Provide the [X, Y] coordinate of the cell's center where the given text is located.  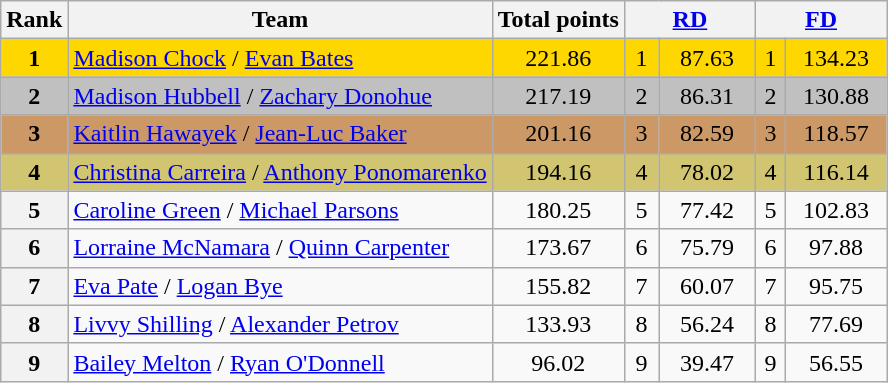
201.16 [558, 134]
Eva Pate / Logan Bye [280, 286]
130.88 [836, 96]
221.86 [558, 58]
133.93 [558, 324]
95.75 [836, 286]
Madison Hubbell / Zachary Donohue [280, 96]
134.23 [836, 58]
Rank [34, 20]
56.24 [708, 324]
Kaitlin Hawayek / Jean-Luc Baker [280, 134]
87.63 [708, 58]
RD [690, 20]
96.02 [558, 362]
60.07 [708, 286]
Total points [558, 20]
77.42 [708, 210]
194.16 [558, 172]
97.88 [836, 248]
173.67 [558, 248]
FD [820, 20]
Caroline Green / Michael Parsons [280, 210]
102.83 [836, 210]
77.69 [836, 324]
Madison Chock / Evan Bates [280, 58]
116.14 [836, 172]
217.19 [558, 96]
75.79 [708, 248]
Bailey Melton / Ryan O'Donnell [280, 362]
155.82 [558, 286]
39.47 [708, 362]
118.57 [836, 134]
78.02 [708, 172]
Christina Carreira / Anthony Ponomarenko [280, 172]
Team [280, 20]
180.25 [558, 210]
82.59 [708, 134]
86.31 [708, 96]
56.55 [836, 362]
Lorraine McNamara / Quinn Carpenter [280, 248]
Livvy Shilling / Alexander Petrov [280, 324]
